Scan for the cell matching the given text and deliver its (X, Y) coordinate at center. 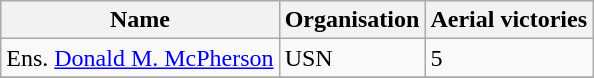
5 (509, 58)
USN (352, 58)
Ens. Donald M. McPherson (140, 58)
Name (140, 20)
Aerial victories (509, 20)
Organisation (352, 20)
